Return the [X, Y] coordinate for the center point of the cell that contains the specified text.  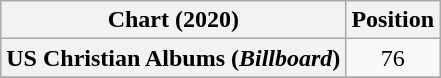
76 [393, 58]
Position [393, 20]
US Christian Albums (Billboard) [174, 58]
Chart (2020) [174, 20]
